Find where the given text appears and provide that cell's center as (x, y) coordinate. 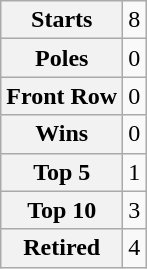
Top 10 (62, 210)
Starts (62, 20)
Top 5 (62, 172)
4 (134, 248)
Poles (62, 58)
8 (134, 20)
3 (134, 210)
Retired (62, 248)
Wins (62, 134)
Front Row (62, 96)
1 (134, 172)
